Output the [x, y] coordinate of the center of the cell containing the given text.  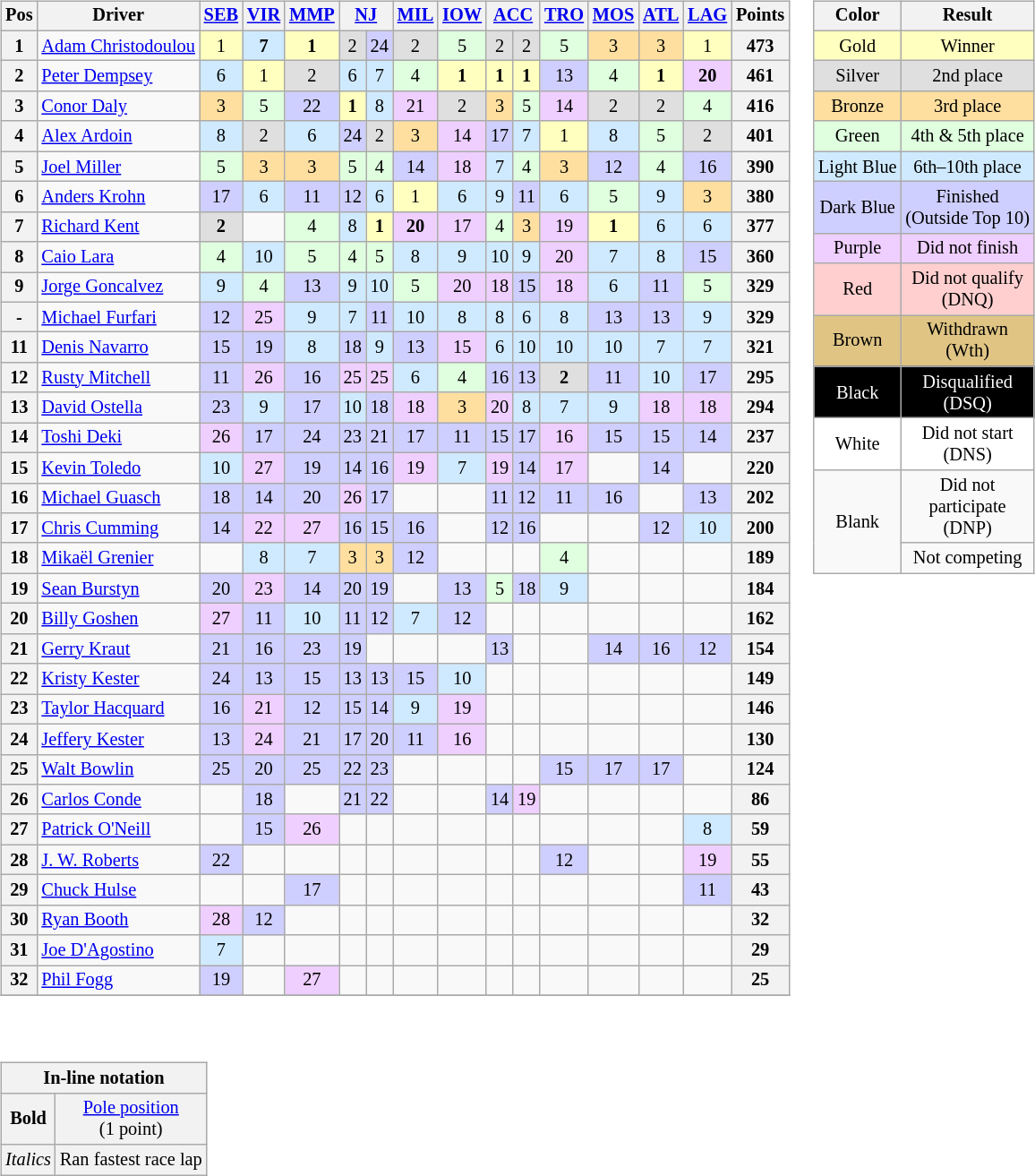
149 [760, 679]
Result [967, 16]
Jeffery Kester [118, 739]
130 [760, 739]
Did not start(DNS) [967, 444]
VIR [263, 16]
4th & 5th place [967, 136]
ACC [513, 16]
Bronze [858, 107]
TRO [564, 16]
Sean Burstyn [118, 588]
Mikaël Grenier [118, 558]
Denis Navarro [118, 348]
IOW [462, 16]
360 [760, 257]
189 [760, 558]
Peter Dempsey [118, 76]
Ran fastest race lap [131, 1160]
401 [760, 136]
MIL [415, 16]
In-line notation [104, 1078]
321 [760, 348]
2nd place [967, 76]
Gerry Kraut [118, 648]
294 [760, 408]
Richard Kent [118, 227]
Did notparticipate(DNP) [967, 507]
- [19, 317]
Chris Cumming [118, 528]
MOS [613, 16]
Toshi Deki [118, 438]
Anders Krohn [118, 197]
Silver [858, 76]
ATL [661, 16]
220 [760, 468]
Kevin Toledo [118, 468]
Purple [858, 248]
200 [760, 528]
Blank [858, 521]
Pos [19, 16]
Ryan Booth [118, 920]
Bold [29, 1119]
31 [19, 950]
Red [858, 289]
Kristy Kester [118, 679]
Chuck Hulse [118, 890]
Carlos Conde [118, 800]
Color [858, 16]
David Ostella [118, 408]
Joel Miller [118, 167]
Adam Christodoulou [118, 46]
Michael Furfari [118, 317]
LAG [707, 16]
154 [760, 648]
White [858, 444]
Did not finish [967, 248]
473 [760, 46]
Phil Fogg [118, 981]
377 [760, 227]
162 [760, 619]
Pole position(1 point) [131, 1119]
Walt Bowlin [118, 769]
124 [760, 769]
55 [760, 860]
Light Blue [858, 167]
Caio Lara [118, 257]
J. W. Roberts [118, 860]
Jorge Goncalvez [118, 288]
Michael Guasch [118, 498]
295 [760, 378]
Disqualified(DSQ) [967, 392]
Withdrawn(Wth) [967, 341]
Winner [967, 46]
Italics [29, 1160]
146 [760, 709]
Black [858, 392]
237 [760, 438]
SEB [221, 16]
380 [760, 197]
Billy Goshen [118, 619]
Not competing [967, 558]
202 [760, 498]
Rusty Mitchell [118, 378]
Patrick O'Neill [118, 829]
Joe D'Agostino [118, 950]
Driver [118, 16]
Finished(Outside Top 10) [967, 208]
30 [19, 920]
Dark Blue [858, 208]
59 [760, 829]
Points [760, 16]
416 [760, 107]
43 [760, 890]
Did not qualify(DNQ) [967, 289]
86 [760, 800]
Alex Ardoin [118, 136]
Green [858, 136]
390 [760, 167]
184 [760, 588]
NJ [366, 16]
461 [760, 76]
3rd place [967, 107]
Gold [858, 46]
MMP [312, 16]
Taylor Hacquard [118, 709]
Brown [858, 341]
Conor Daly [118, 107]
6th–10th place [967, 167]
